Extract the (X, Y) coordinate from the center of the cell holding the provided text.  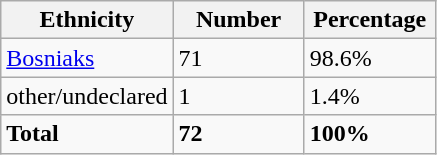
72 (238, 134)
Total (87, 134)
Number (238, 20)
1.4% (370, 96)
100% (370, 134)
71 (238, 58)
other/undeclared (87, 96)
Bosniaks (87, 58)
1 (238, 96)
98.6% (370, 58)
Percentage (370, 20)
Ethnicity (87, 20)
